For the text-containing cell, return its midpoint in (x, y) coordinate format. 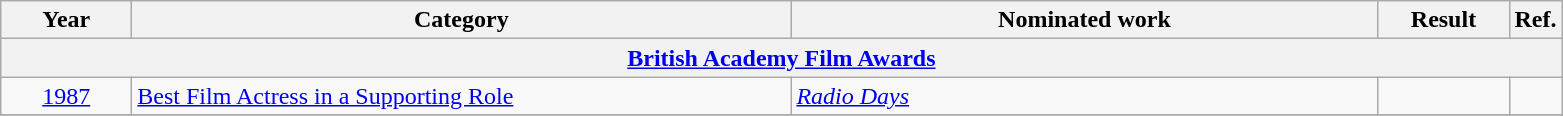
Best Film Actress in a Supporting Role (462, 96)
Ref. (1536, 20)
Year (66, 20)
Radio Days (1084, 96)
Nominated work (1084, 20)
Result (1444, 20)
Category (462, 20)
1987 (66, 96)
British Academy Film Awards (782, 58)
